From the cell containing the given text, extract its center point as [x, y] coordinate. 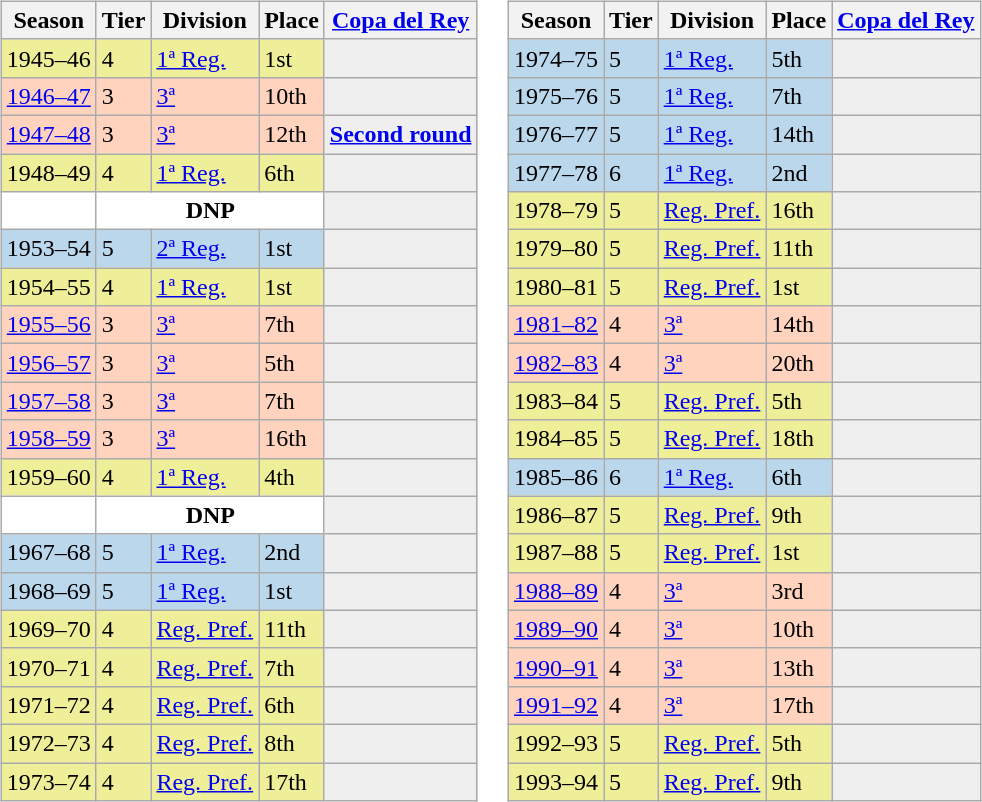
2ª Reg. [205, 249]
1958–59 [48, 439]
1972–73 [48, 743]
1979–80 [556, 249]
1946–47 [48, 96]
1968–69 [48, 591]
1948–49 [48, 173]
8th [292, 743]
1985–86 [556, 477]
1945–46 [48, 58]
13th [799, 667]
1976–77 [556, 134]
1980–81 [556, 287]
1982–83 [556, 363]
1983–84 [556, 401]
1975–76 [556, 96]
1974–75 [556, 58]
1969–70 [48, 629]
1977–78 [556, 173]
1954–55 [48, 287]
1989–90 [556, 629]
4th [292, 477]
1992–93 [556, 743]
1957–58 [48, 401]
1970–71 [48, 667]
1971–72 [48, 705]
1967–68 [48, 553]
1956–57 [48, 363]
20th [799, 363]
1973–74 [48, 781]
1978–79 [556, 211]
12th [292, 134]
1981–82 [556, 325]
1986–87 [556, 515]
1988–89 [556, 591]
1953–54 [48, 249]
1947–48 [48, 134]
1955–56 [48, 325]
1990–91 [556, 667]
1993–94 [556, 781]
Second round [400, 134]
1984–85 [556, 439]
1991–92 [556, 705]
18th [799, 439]
1959–60 [48, 477]
1987–88 [556, 553]
3rd [799, 591]
